From the cell containing the given text, extract its center point as (X, Y) coordinate. 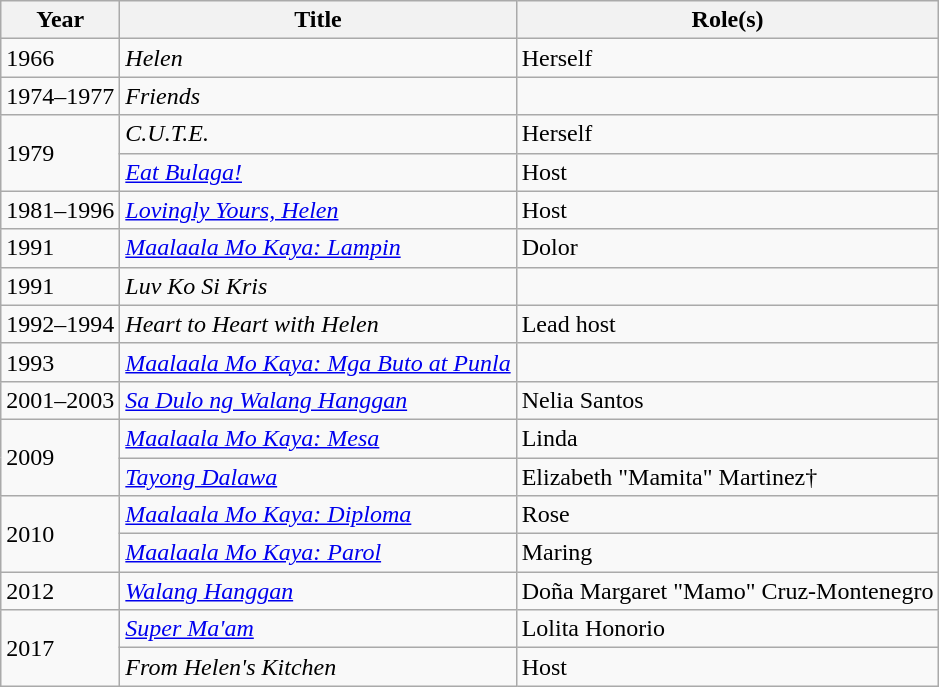
1981–1996 (60, 210)
Tayong Dalawa (318, 477)
Eat Bulaga! (318, 172)
Rose (728, 515)
2009 (60, 457)
2017 (60, 648)
Luv Ko Si Kris (318, 286)
1993 (60, 362)
From Helen's Kitchen (318, 667)
Maalaala Mo Kaya: Lampin (318, 248)
2010 (60, 534)
Maalaala Mo Kaya: Diploma (318, 515)
Heart to Heart with Helen (318, 324)
Maalaala Mo Kaya: Mesa (318, 438)
Walang Hanggan (318, 591)
Sa Dulo ng Walang Hanggan (318, 400)
2012 (60, 591)
1992–1994 (60, 324)
Nelia Santos (728, 400)
Elizabeth "Mamita" Martinez† (728, 477)
Maalaala Mo Kaya: Mga Buto at Punla (318, 362)
Super Ma'am (318, 629)
Year (60, 20)
Lovingly Yours, Helen (318, 210)
1966 (60, 58)
Lead host (728, 324)
Maring (728, 553)
Helen (318, 58)
C.U.T.E. (318, 134)
Role(s) (728, 20)
Lolita Honorio (728, 629)
1979 (60, 153)
Title (318, 20)
Doña Margaret "Mamo" Cruz-Montenegro (728, 591)
Maalaala Mo Kaya: Parol (318, 553)
2001–2003 (60, 400)
Dolor (728, 248)
Linda (728, 438)
1974–1977 (60, 96)
Friends (318, 96)
